Detect which cell encompasses the target text, then output its (x, y) center coordinate. 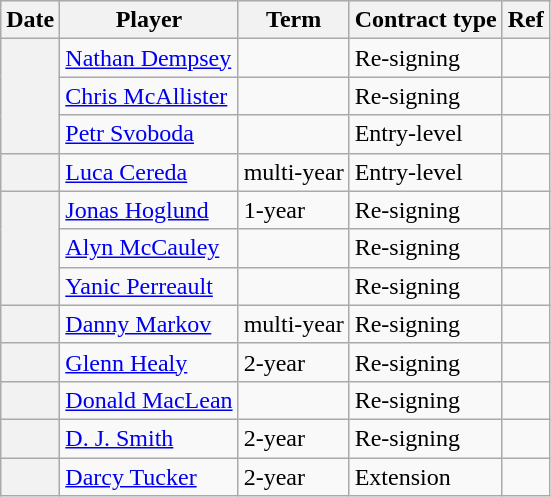
Donald MacLean (149, 400)
Danny Markov (149, 324)
D. J. Smith (149, 438)
Nathan Dempsey (149, 58)
Jonas Hoglund (149, 210)
Luca Cereda (149, 172)
Extension (426, 477)
Contract type (426, 20)
Chris McAllister (149, 96)
Yanic Perreault (149, 286)
Darcy Tucker (149, 477)
Date (30, 20)
Alyn McCauley (149, 248)
1-year (294, 210)
Glenn Healy (149, 362)
Ref (526, 20)
Term (294, 20)
Player (149, 20)
Petr Svoboda (149, 134)
